Output the (x, y) coordinate of the center of the cell containing the given text.  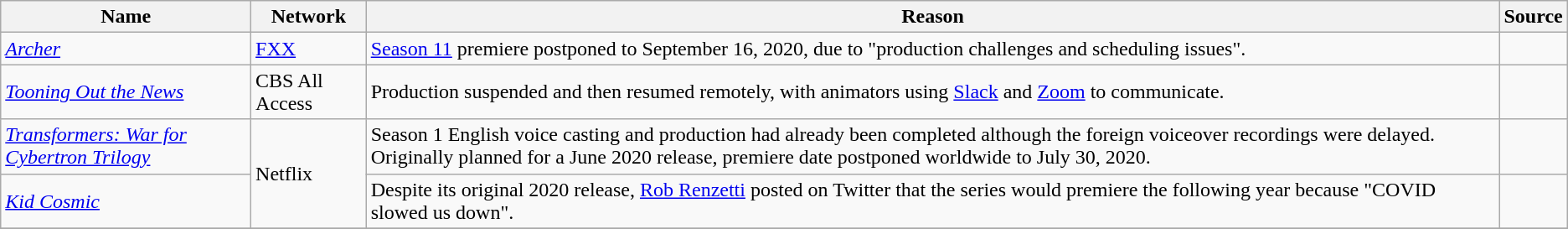
Netflix (309, 174)
Name (126, 17)
Season 11 premiere postponed to September 16, 2020, due to "production challenges and scheduling issues". (933, 49)
Tooning Out the News (126, 92)
CBS All Access (309, 92)
Network (309, 17)
Reason (933, 17)
Transformers: War for Cybertron Trilogy (126, 146)
Production suspended and then resumed remotely, with animators using Slack and Zoom to communicate. (933, 92)
Source (1533, 17)
FXX (309, 49)
Despite its original 2020 release, Rob Renzetti posted on Twitter that the series would premiere the following year because "COVID slowed us down". (933, 201)
Archer (126, 49)
Kid Cosmic (126, 201)
